Pinpoint the cell where the given text exists, returning its (X, Y) midpoint coordinate. 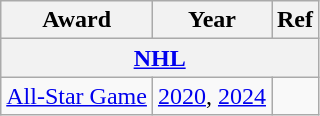
NHL (160, 58)
Year (212, 20)
Award (77, 20)
2020, 2024 (212, 96)
All-Star Game (77, 96)
Ref (296, 20)
